Detect which cell encompasses the target text, then output its [X, Y] center coordinate. 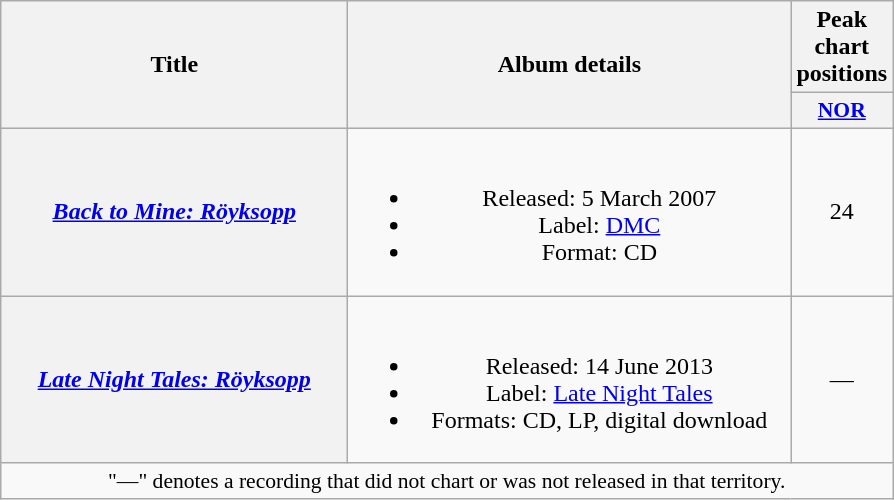
Peak chart positions [842, 47]
"—" denotes a recording that did not chart or was not released in that territory. [447, 481]
Released: 14 June 2013Label: Late Night TalesFormats: CD, LP, digital download [570, 380]
Late Night Tales: Röyksopp [174, 380]
Released: 5 March 2007Label: DMCFormat: CD [570, 212]
Back to Mine: Röyksopp [174, 212]
— [842, 380]
Album details [570, 65]
NOR [842, 111]
Title [174, 65]
24 [842, 212]
